From the cell containing the given text, extract its center point as [X, Y] coordinate. 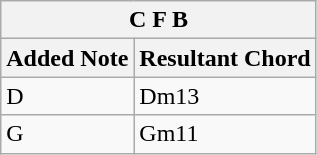
D [68, 96]
Dm13 [225, 96]
Added Note [68, 58]
G [68, 134]
Resultant Chord [225, 58]
C F B [158, 20]
Gm11 [225, 134]
